Find where the given text appears and provide that cell's center as (x, y) coordinate. 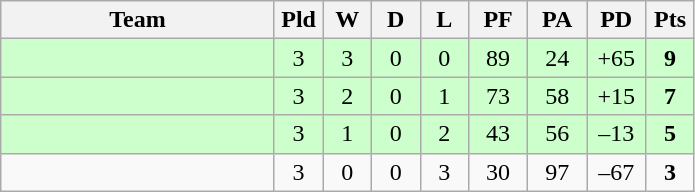
43 (498, 134)
+65 (616, 58)
PF (498, 20)
7 (670, 96)
97 (558, 172)
9 (670, 58)
Pts (670, 20)
89 (498, 58)
58 (558, 96)
D (396, 20)
Pld (298, 20)
–67 (616, 172)
L (444, 20)
+15 (616, 96)
56 (558, 134)
Team (138, 20)
W (348, 20)
PD (616, 20)
24 (558, 58)
5 (670, 134)
PA (558, 20)
30 (498, 172)
–13 (616, 134)
73 (498, 96)
